For the text-containing cell, return its midpoint in (X, Y) coordinate format. 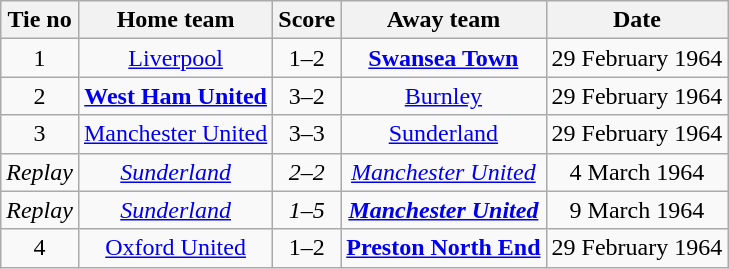
Home team (175, 20)
West Ham United (175, 96)
Score (307, 20)
3 (40, 134)
9 March 1964 (637, 210)
Preston North End (444, 248)
2 (40, 96)
1–5 (307, 210)
4 March 1964 (637, 172)
Oxford United (175, 248)
2–2 (307, 172)
Liverpool (175, 58)
1 (40, 58)
3–3 (307, 134)
Swansea Town (444, 58)
3–2 (307, 96)
Date (637, 20)
Burnley (444, 96)
4 (40, 248)
Away team (444, 20)
Tie no (40, 20)
